Provide the (X, Y) coordinate of the cell's center where the given text is located.  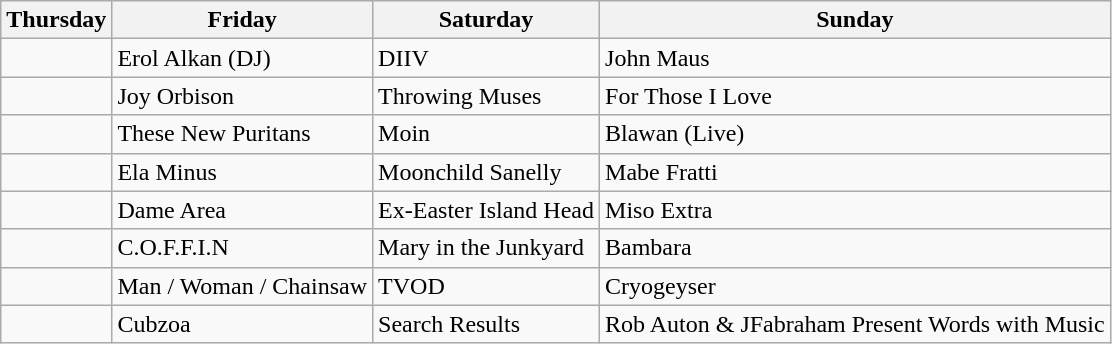
Erol Alkan (DJ) (242, 58)
Dame Area (242, 210)
Blawan (Live) (856, 134)
Rob Auton & JFabraham Present Words with Music (856, 324)
Mary in the Junkyard (486, 248)
Friday (242, 20)
Throwing Muses (486, 96)
Sunday (856, 20)
Bambara (856, 248)
Cubzoa (242, 324)
Moin (486, 134)
Ex-Easter Island Head (486, 210)
Joy Orbison (242, 96)
C.O.F.F.I.N (242, 248)
Ela Minus (242, 172)
Miso Extra (856, 210)
Saturday (486, 20)
DIIV (486, 58)
Search Results (486, 324)
Mabe Fratti (856, 172)
For Those I Love (856, 96)
Moonchild Sanelly (486, 172)
Man / Woman / Chainsaw (242, 286)
John Maus (856, 58)
Thursday (56, 20)
TVOD (486, 286)
Cryogeyser (856, 286)
These New Puritans (242, 134)
